Locate the cell with the specified text and output its (x, y) center coordinate. 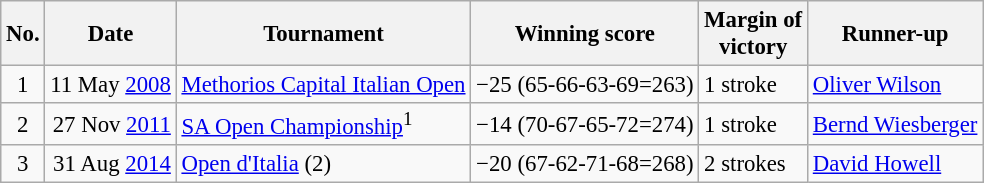
1 (23, 85)
Date (110, 34)
−20 (67-62-71-68=268) (585, 164)
Open d'Italia (2) (324, 164)
David Howell (894, 164)
Tournament (324, 34)
31 Aug 2014 (110, 164)
Methorios Capital Italian Open (324, 85)
Margin ofvictory (754, 34)
−14 (70-67-65-72=274) (585, 124)
Winning score (585, 34)
−25 (65-66-63-69=263) (585, 85)
Runner-up (894, 34)
2 (23, 124)
No. (23, 34)
Oliver Wilson (894, 85)
SA Open Championship1 (324, 124)
Bernd Wiesberger (894, 124)
3 (23, 164)
11 May 2008 (110, 85)
2 strokes (754, 164)
27 Nov 2011 (110, 124)
